Locate the cell with the specified text and output its (x, y) center coordinate. 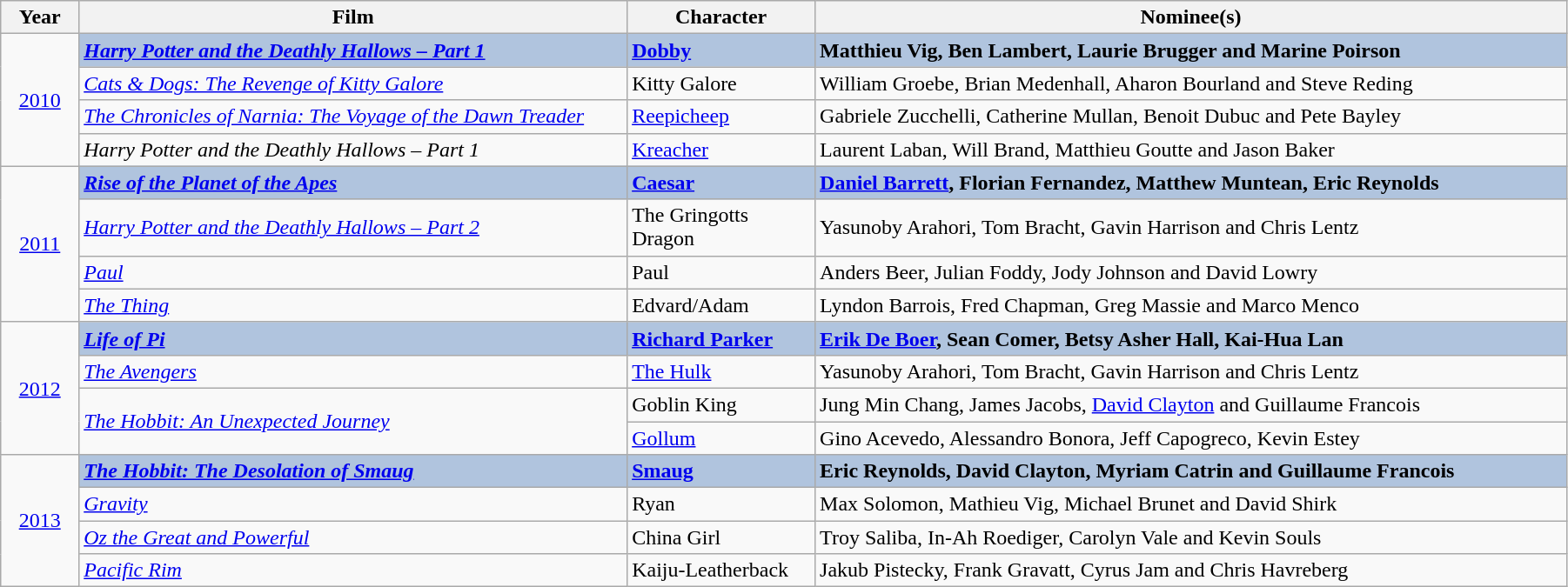
Kreacher (721, 150)
Laurent Laban, Will Brand, Matthieu Goutte and Jason Baker (1191, 150)
Lyndon Barrois, Fred Chapman, Greg Massie and Marco Menco (1191, 305)
Kitty Galore (721, 83)
2010 (40, 100)
Film (353, 17)
Erik De Boer, Sean Comer, Betsy Asher Hall, Kai-Hua Lan (1191, 338)
The Hulk (721, 371)
The Chronicles of Narnia: The Voyage of the Dawn Treader (353, 117)
Daniel Barrett, Florian Fernandez, Matthew Muntean, Eric Reynolds (1191, 183)
Life of Pi (353, 338)
Gravity (353, 504)
Smaug (721, 471)
Edvard/Adam (721, 305)
Anders Beer, Julian Foddy, Jody Johnson and David Lowry (1191, 272)
2011 (40, 243)
Oz the Great and Powerful (353, 537)
Year (40, 17)
Harry Potter and the Deathly Hallows – Part 2 (353, 228)
Gollum (721, 437)
Pacific Rim (353, 570)
Dobby (721, 50)
Eric Reynolds, David Clayton, Myriam Catrin and Guillaume Francois (1191, 471)
2013 (40, 521)
The Hobbit: The Desolation of Smaug (353, 471)
Gabriele Zucchelli, Catherine Mullan, Benoit Dubuc and Pete Bayley (1191, 117)
William Groebe, Brian Medenhall, Aharon Bourland and Steve Reding (1191, 83)
Rise of the Planet of the Apes (353, 183)
Caesar (721, 183)
Goblin King (721, 404)
Character (721, 17)
Matthieu Vig, Ben Lambert, Laurie Brugger and Marine Poirson (1191, 50)
2012 (40, 388)
Reepicheep (721, 117)
Gino Acevedo, Alessandro Bonora, Jeff Capogreco, Kevin Estey (1191, 437)
The Thing (353, 305)
The Avengers (353, 371)
Kaiju-Leatherback (721, 570)
Max Solomon, Mathieu Vig, Michael Brunet and David Shirk (1191, 504)
Troy Saliba, In-Ah Roediger, Carolyn Vale and Kevin Souls (1191, 537)
Cats & Dogs: The Revenge of Kitty Galore (353, 83)
Ryan (721, 504)
The Hobbit: An Unexpected Journey (353, 421)
Jung Min Chang, James Jacobs, David Clayton and Guillaume Francois (1191, 404)
Jakub Pistecky, Frank Gravatt, Cyrus Jam and Chris Havreberg (1191, 570)
Nominee(s) (1191, 17)
China Girl (721, 537)
The Gringotts Dragon (721, 228)
Richard Parker (721, 338)
